Return [x, y] of the center of cell containing provided text 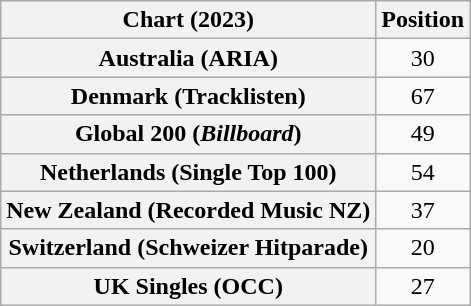
Global 200 (Billboard) [188, 134]
67 [423, 96]
UK Singles (OCC) [188, 286]
27 [423, 286]
49 [423, 134]
Chart (2023) [188, 20]
Position [423, 20]
Denmark (Tracklisten) [188, 96]
Switzerland (Schweizer Hitparade) [188, 248]
30 [423, 58]
37 [423, 210]
20 [423, 248]
54 [423, 172]
New Zealand (Recorded Music NZ) [188, 210]
Netherlands (Single Top 100) [188, 172]
Australia (ARIA) [188, 58]
